Extract the [x, y] coordinate from the center of the cell holding the provided text.  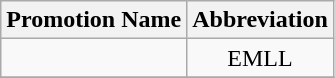
EMLL [260, 58]
Promotion Name [94, 20]
Abbreviation [260, 20]
